Provide the (x, y) coordinate of the cell's center where the given text is located.  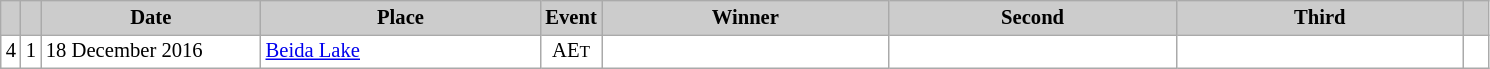
Place (401, 17)
Second (1032, 17)
Third (1320, 17)
4 (11, 51)
Beida Lake (401, 51)
Event (570, 17)
Date (151, 17)
18 December 2016 (151, 51)
Winner (746, 17)
AET (570, 51)
1 (31, 51)
